Search for the cell housing the specified text and yield its [X, Y] center coordinate. 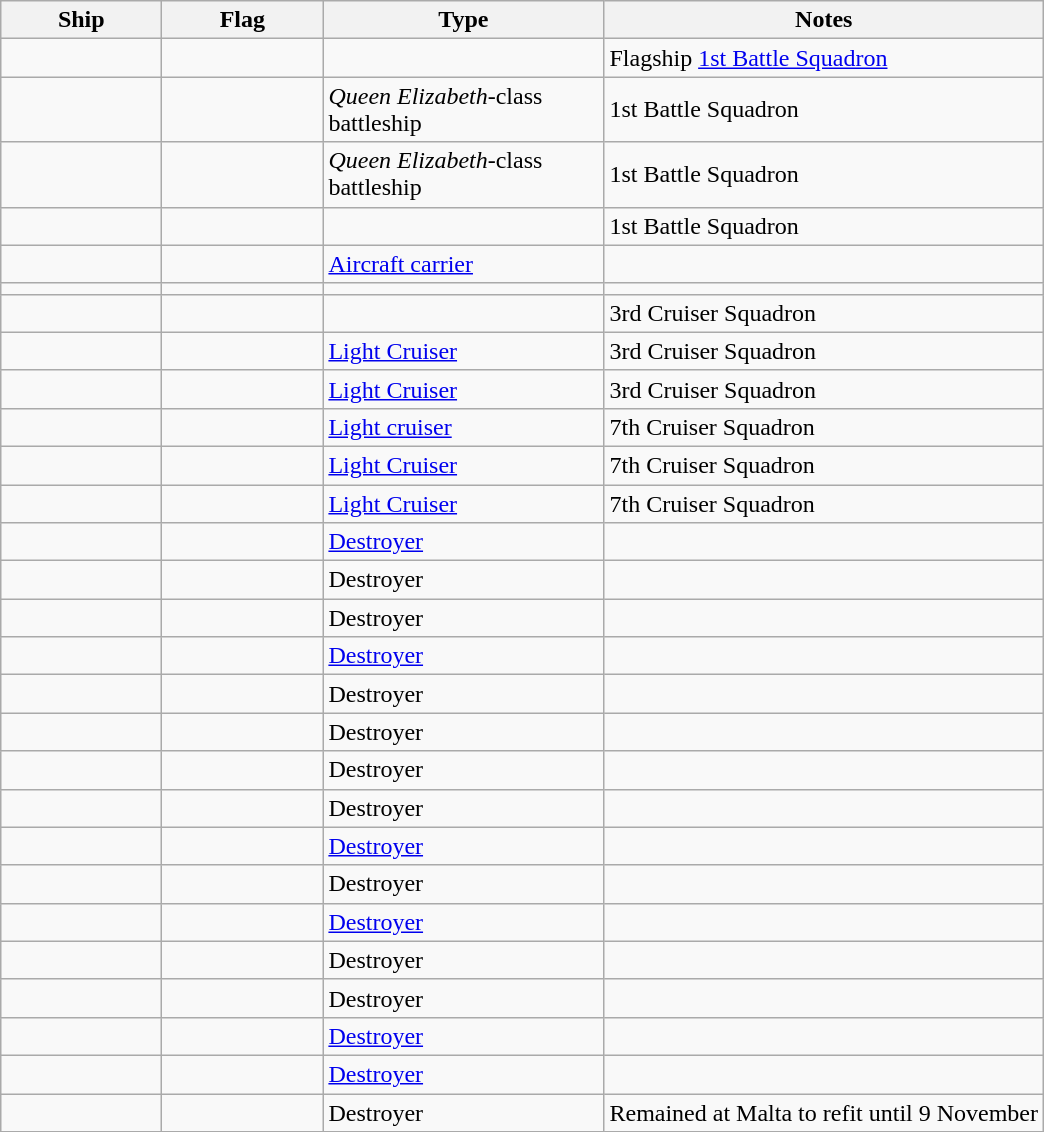
Ship [82, 20]
Flagship 1st Battle Squadron [824, 58]
Type [464, 20]
Notes [824, 20]
Remained at Malta to refit until 9 November [824, 1113]
Flag [242, 20]
Light cruiser [464, 427]
Aircraft carrier [464, 264]
